For the text-containing cell, return its midpoint in (x, y) coordinate format. 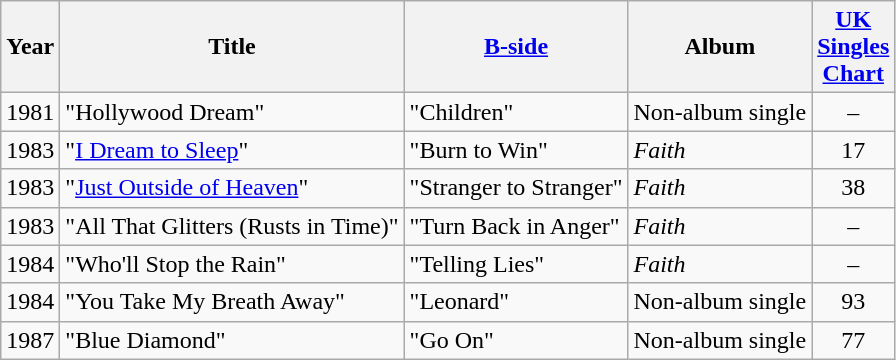
"Burn to Win" (516, 150)
38 (854, 188)
"Blue Diamond" (232, 340)
93 (854, 302)
Album (720, 47)
"Stranger to Stranger" (516, 188)
"Just Outside of Heaven" (232, 188)
B-side (516, 47)
77 (854, 340)
"Leonard" (516, 302)
Year (30, 47)
"Children" (516, 112)
"I Dream to Sleep" (232, 150)
Title (232, 47)
"Turn Back in Anger" (516, 226)
"All That Glitters (Rusts in Time)" (232, 226)
"Hollywood Dream" (232, 112)
1987 (30, 340)
UK Singles Chart (854, 47)
"Telling Lies" (516, 264)
"You Take My Breath Away" (232, 302)
"Go On" (516, 340)
17 (854, 150)
"Who'll Stop the Rain" (232, 264)
1981 (30, 112)
